Output the (x, y) coordinate of the center of the cell containing the given text.  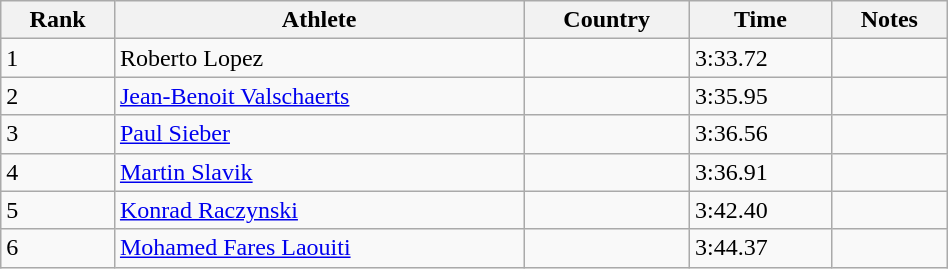
Athlete (318, 20)
1 (58, 58)
Time (760, 20)
Rank (58, 20)
Martin Slavik (318, 172)
5 (58, 210)
Roberto Lopez (318, 58)
Jean-Benoit Valschaerts (318, 96)
3:36.91 (760, 172)
3:36.56 (760, 134)
3 (58, 134)
6 (58, 248)
Notes (889, 20)
3:35.95 (760, 96)
4 (58, 172)
3:33.72 (760, 58)
Paul Sieber (318, 134)
3:44.37 (760, 248)
Mohamed Fares Laouiti (318, 248)
Country (607, 20)
Konrad Raczynski (318, 210)
2 (58, 96)
3:42.40 (760, 210)
